Return the (x, y) coordinate for the center point of the cell that contains the specified text.  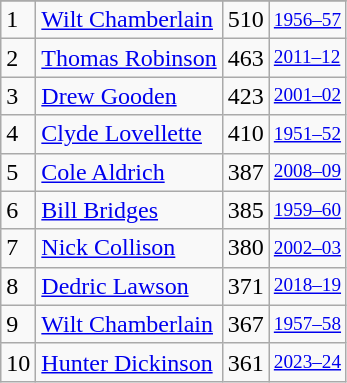
387 (246, 172)
380 (246, 248)
Hunter Dickinson (129, 362)
463 (246, 58)
2018–19 (307, 286)
361 (246, 362)
Bill Bridges (129, 210)
2001–02 (307, 96)
9 (18, 324)
1 (18, 20)
Thomas Robinson (129, 58)
Nick Collison (129, 248)
371 (246, 286)
410 (246, 134)
1959–60 (307, 210)
3 (18, 96)
1956–57 (307, 20)
6 (18, 210)
Cole Aldrich (129, 172)
367 (246, 324)
2 (18, 58)
5 (18, 172)
4 (18, 134)
1957–58 (307, 324)
423 (246, 96)
385 (246, 210)
2011–12 (307, 58)
7 (18, 248)
2002–03 (307, 248)
Clyde Lovellette (129, 134)
1951–52 (307, 134)
2008–09 (307, 172)
10 (18, 362)
2023–24 (307, 362)
510 (246, 20)
8 (18, 286)
Drew Gooden (129, 96)
Dedric Lawson (129, 286)
